Return (X, Y) of the center of cell containing provided text 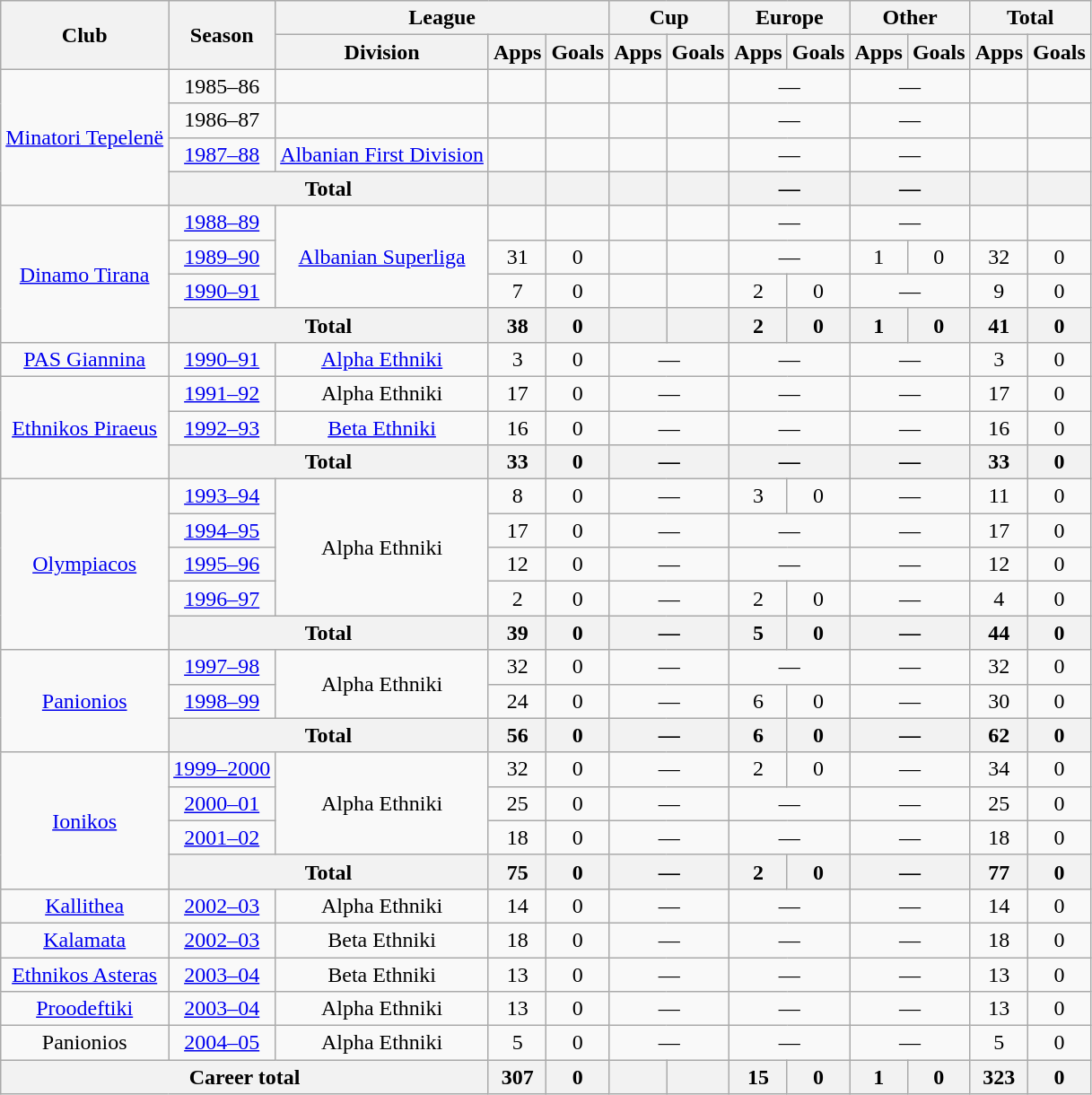
7 (517, 291)
8 (517, 496)
39 (517, 633)
31 (517, 257)
1991–92 (223, 393)
4 (999, 599)
1995–96 (223, 565)
1987–88 (223, 154)
75 (517, 872)
Ethnikos Asteras (84, 974)
Ionikos (84, 820)
Kallithea (84, 906)
307 (517, 1077)
1994–95 (223, 530)
38 (517, 325)
11 (999, 496)
1996–97 (223, 599)
Career total (245, 1077)
62 (999, 735)
30 (999, 701)
Division (382, 52)
2001–02 (223, 837)
1985–86 (223, 86)
Cup (669, 18)
1997–98 (223, 667)
2004–05 (223, 1043)
Proodeftiki (84, 1009)
1986–87 (223, 120)
1993–94 (223, 496)
34 (999, 769)
Kalamata (84, 940)
77 (999, 872)
Albanian First Division (382, 154)
Ethnikos Piraeus (84, 427)
24 (517, 701)
League (442, 18)
323 (999, 1077)
41 (999, 325)
1992–93 (223, 428)
1989–90 (223, 257)
Olympiacos (84, 565)
1998–99 (223, 701)
Club (84, 35)
Albanian Superliga (382, 257)
1999–2000 (223, 769)
Other (910, 18)
15 (758, 1077)
9 (999, 291)
1988–89 (223, 223)
Season (223, 35)
56 (517, 735)
Minatori Tepelenë (84, 137)
Dinamo Tirana (84, 274)
2000–01 (223, 803)
Europe (790, 18)
PAS Giannina (84, 359)
44 (999, 633)
